Extract the [x, y] coordinate from the center of the cell holding the provided text.  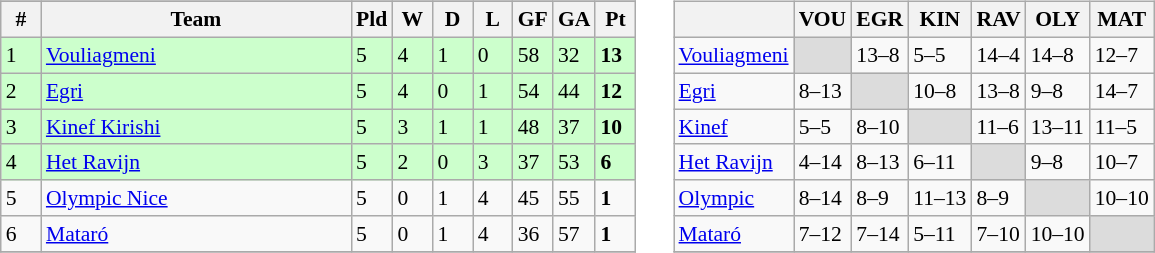
Olympic [734, 198]
Team [196, 20]
10 [615, 127]
OLY [1058, 20]
5–11 [940, 234]
32 [574, 55]
14–4 [998, 55]
RAV [998, 20]
Pld [372, 20]
VOU [823, 20]
13 [615, 55]
Pt [615, 20]
13–11 [1058, 127]
EGR [880, 20]
# [21, 20]
MAT [1122, 20]
GA [574, 20]
11–6 [998, 127]
11–5 [1122, 127]
8–14 [823, 198]
Olympic Nice [196, 198]
7–10 [998, 234]
36 [533, 234]
53 [574, 162]
4–14 [823, 162]
W [412, 20]
58 [533, 55]
10–7 [1122, 162]
11–13 [940, 198]
45 [533, 198]
KIN [940, 20]
Kinef [734, 127]
14–7 [1122, 91]
44 [574, 91]
Kinef Kirishi [196, 127]
12 [615, 91]
8–10 [880, 127]
12–7 [1122, 55]
55 [574, 198]
48 [533, 127]
10–8 [940, 91]
54 [533, 91]
GF [533, 20]
14–8 [1058, 55]
57 [574, 234]
L [493, 20]
D [452, 20]
6–11 [940, 162]
7–14 [880, 234]
7–12 [823, 234]
